Locate the cell with the specified text and output its (X, Y) center coordinate. 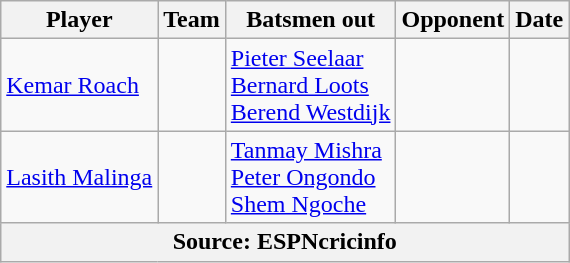
Team (192, 20)
Pieter SeelaarBernard LootsBerend Westdijk (310, 85)
Date (540, 20)
Player (80, 20)
Tanmay MishraPeter OngondoShem Ngoche (310, 177)
Source: ESPNcricinfo (285, 242)
Opponent (453, 20)
Batsmen out (310, 20)
Kemar Roach (80, 85)
Lasith Malinga (80, 177)
